Search for the cell housing the specified text and yield its (X, Y) center coordinate. 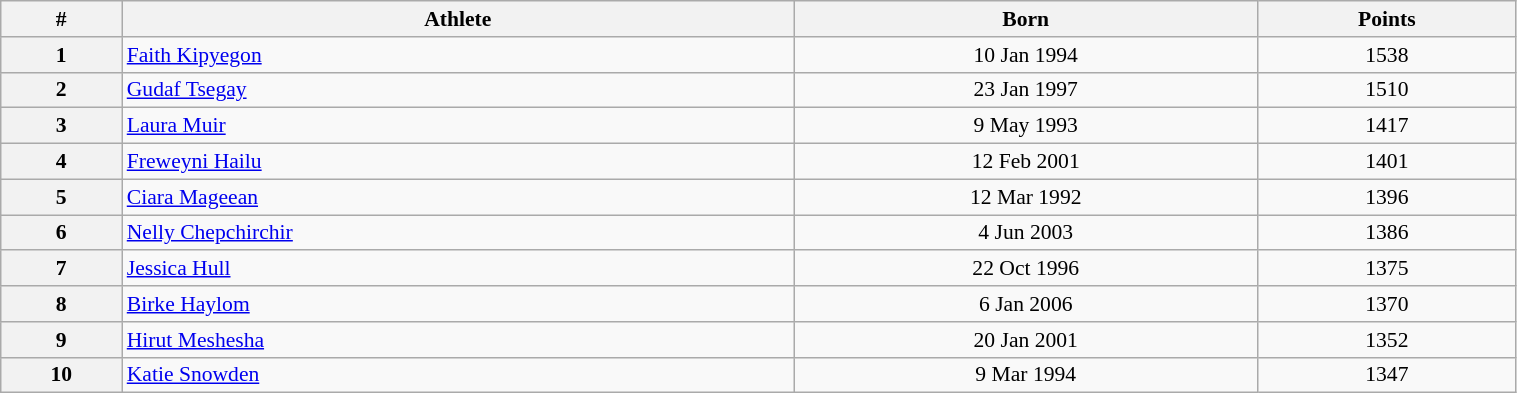
6 (62, 233)
Freweyni Hailu (458, 162)
22 Oct 1996 (1026, 269)
4 (62, 162)
1401 (1387, 162)
2 (62, 90)
1510 (1387, 90)
Nelly Chepchirchir (458, 233)
Born (1026, 19)
8 (62, 304)
1396 (1387, 197)
Laura Muir (458, 126)
Faith Kipyegon (458, 55)
9 (62, 340)
# (62, 19)
7 (62, 269)
20 Jan 2001 (1026, 340)
1386 (1387, 233)
1417 (1387, 126)
1 (62, 55)
10 Jan 1994 (1026, 55)
12 Mar 1992 (1026, 197)
1375 (1387, 269)
1538 (1387, 55)
12 Feb 2001 (1026, 162)
Katie Snowden (458, 375)
1352 (1387, 340)
1347 (1387, 375)
4 Jun 2003 (1026, 233)
9 May 1993 (1026, 126)
6 Jan 2006 (1026, 304)
3 (62, 126)
9 Mar 1994 (1026, 375)
Ciara Mageean (458, 197)
Hirut Meshesha (458, 340)
Points (1387, 19)
5 (62, 197)
Gudaf Tsegay (458, 90)
Athlete (458, 19)
23 Jan 1997 (1026, 90)
1370 (1387, 304)
Jessica Hull (458, 269)
Birke Haylom (458, 304)
10 (62, 375)
